Find where the given text appears and provide that cell's center as [x, y] coordinate. 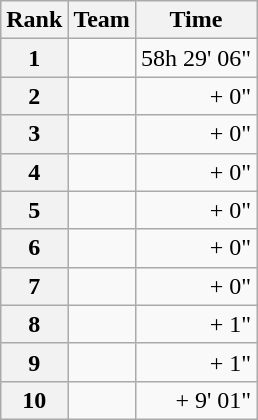
1 [34, 58]
6 [34, 248]
58h 29' 06" [196, 58]
7 [34, 286]
Rank [34, 20]
10 [34, 400]
5 [34, 210]
8 [34, 324]
Time [196, 20]
3 [34, 134]
4 [34, 172]
Team [102, 20]
2 [34, 96]
+ 9' 01" [196, 400]
9 [34, 362]
